Return the (X, Y) coordinate for the center point of the cell that contains the specified text.  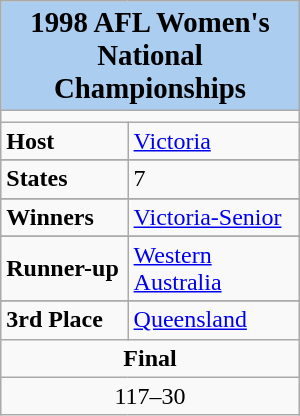
117–30 (150, 396)
3rd Place (64, 320)
Host (64, 141)
Victoria-Senior (214, 217)
Queensland (214, 320)
7 (214, 179)
Western Australia (214, 268)
Runner-up (64, 268)
States (64, 179)
Victoria (214, 141)
1998 AFL Women's National Championships (150, 56)
Final (150, 358)
Winners (64, 217)
